Determine the (X, Y) coordinate at the center of the cell enclosing the given text.  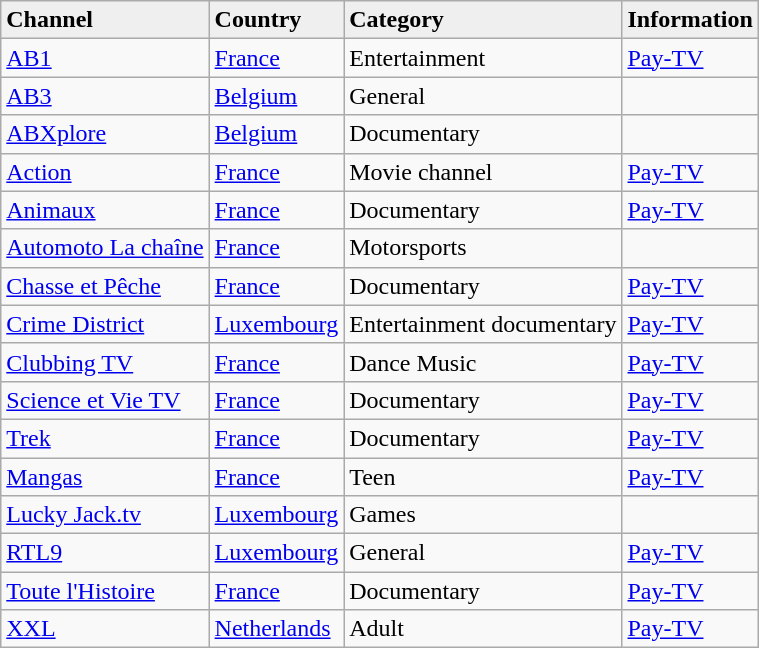
Mangas (105, 477)
Dance Music (483, 362)
Information (690, 20)
Entertainment documentary (483, 324)
Games (483, 515)
XXL (105, 629)
Lucky Jack.tv (105, 515)
ABXplore (105, 134)
Automoto La chaîne (105, 248)
Channel (105, 20)
Movie channel (483, 172)
Netherlands (276, 629)
AB1 (105, 58)
Toute l'Histoire (105, 591)
Trek (105, 438)
Motorsports (483, 248)
Clubbing TV (105, 362)
Science et Vie TV (105, 400)
Category (483, 20)
Animaux (105, 210)
Teen (483, 477)
Entertainment (483, 58)
Action (105, 172)
AB3 (105, 96)
Adult (483, 629)
RTL9 (105, 553)
Crime District (105, 324)
Chasse et Pêche (105, 286)
Country (276, 20)
